Return (x, y) of the center of cell containing provided text 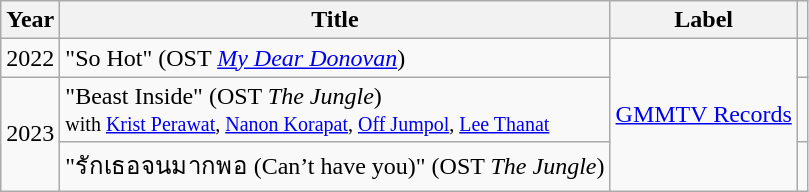
"รักเธอจนมากพอ (Can’t have you)" (OST The Jungle) (335, 166)
Title (335, 20)
"So Hot" (OST My Dear Donovan) (335, 58)
GMMTV Records (704, 115)
"Beast Inside" (OST The Jungle)with Krist Perawat, Nanon Korapat, Off Jumpol, Lee Thanat (335, 110)
2022 (30, 58)
Label (704, 20)
2023 (30, 134)
Year (30, 20)
